Locate the cell with the specified text and output its [X, Y] center coordinate. 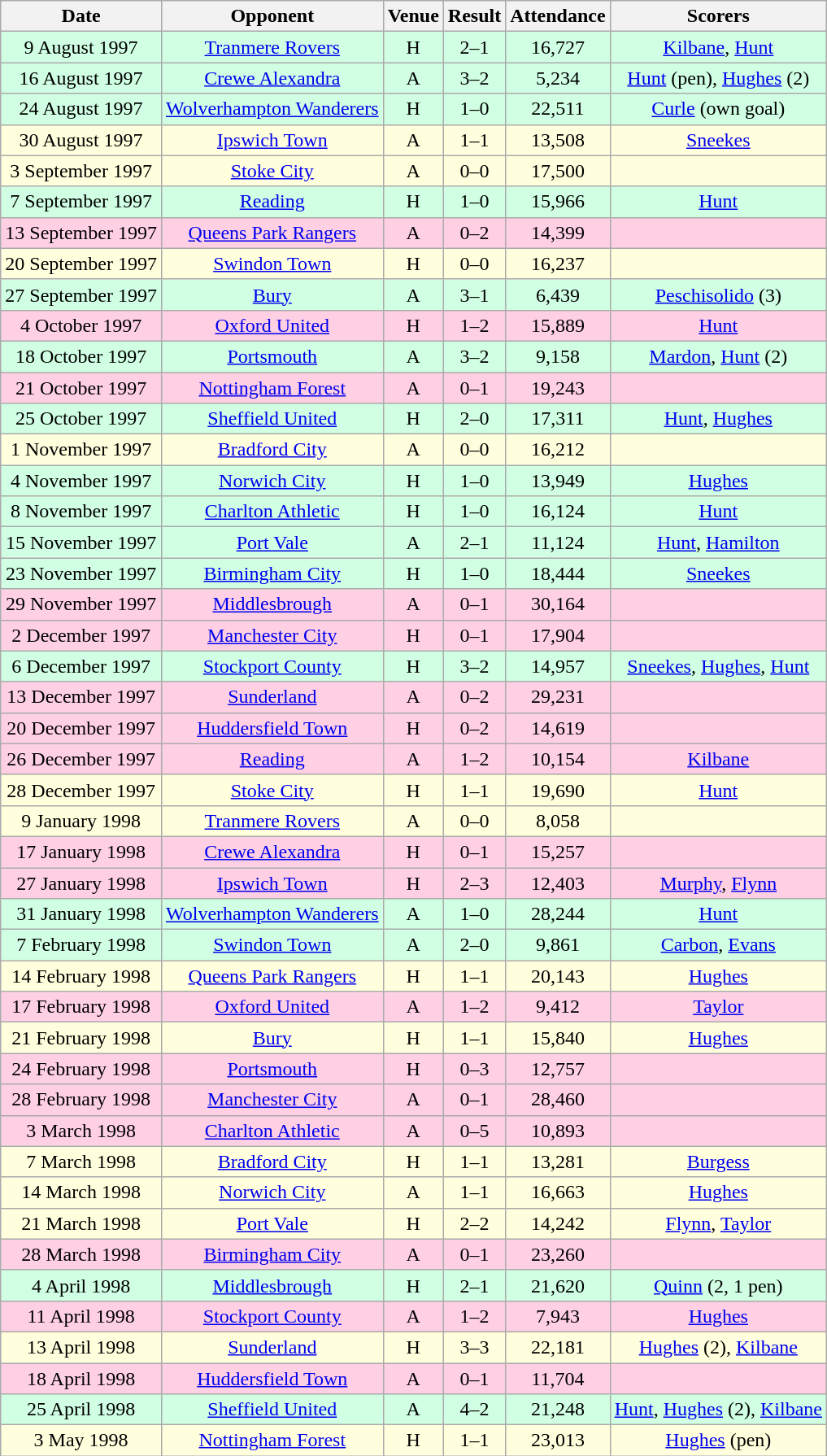
18 October 1997 [81, 356]
28 February 1998 [81, 1100]
14,242 [558, 1223]
16,727 [558, 47]
10,893 [558, 1131]
Kilbane, Hunt [718, 47]
Curle (own goal) [718, 109]
11 April 1998 [81, 1316]
0–3 [474, 1069]
23,013 [558, 1441]
27 January 1998 [81, 883]
2–3 [474, 883]
29 November 1997 [81, 604]
8,058 [558, 821]
15 November 1997 [81, 543]
18,444 [558, 573]
15,257 [558, 852]
17,311 [558, 419]
25 October 1997 [81, 419]
Result [474, 16]
16,212 [558, 450]
19,690 [558, 790]
Attendance [558, 16]
9,861 [558, 945]
13 September 1997 [81, 233]
20 December 1997 [81, 728]
15,966 [558, 202]
28 December 1997 [81, 790]
8 November 1997 [81, 512]
21 March 1998 [81, 1223]
28 March 1998 [81, 1254]
2 December 1997 [81, 635]
23,260 [558, 1254]
13,949 [558, 481]
6,439 [558, 294]
15,889 [558, 325]
23 November 1997 [81, 573]
17,904 [558, 635]
13 December 1997 [81, 697]
9,158 [558, 356]
Hunt, Hughes (2), Kilbane [718, 1410]
Venue [413, 16]
13 April 1998 [81, 1347]
24 August 1997 [81, 109]
Hunt, Hughes [718, 419]
9 January 1998 [81, 821]
Peschisolido (3) [718, 294]
4 November 1997 [81, 481]
7,943 [558, 1316]
7 September 1997 [81, 202]
6 December 1997 [81, 666]
22,181 [558, 1347]
20 September 1997 [81, 264]
14,957 [558, 666]
13,281 [558, 1162]
16,124 [558, 512]
Taylor [718, 1007]
11,704 [558, 1379]
9 August 1997 [81, 47]
Kilbane [718, 759]
10,154 [558, 759]
17 January 1998 [81, 852]
0–5 [474, 1131]
Mardon, Hunt (2) [718, 356]
Hughes (2), Kilbane [718, 1347]
4–2 [474, 1410]
5,234 [558, 78]
28,244 [558, 914]
16,663 [558, 1192]
Carbon, Evans [718, 945]
14,619 [558, 728]
21,248 [558, 1410]
Murphy, Flynn [718, 883]
12,403 [558, 883]
Quinn (2, 1 pen) [718, 1285]
13,508 [558, 140]
1 November 1997 [81, 450]
24 February 1998 [81, 1069]
Date [81, 16]
28,460 [558, 1100]
11,124 [558, 543]
17 February 1998 [81, 1007]
16,237 [558, 264]
20,143 [558, 976]
7 March 1998 [81, 1162]
Scorers [718, 16]
4 April 1998 [81, 1285]
Hunt, Hamilton [718, 543]
29,231 [558, 697]
4 October 1997 [81, 325]
30 August 1997 [81, 140]
30,164 [558, 604]
3–3 [474, 1347]
14 March 1998 [81, 1192]
14,399 [558, 233]
3–1 [474, 294]
12,757 [558, 1069]
31 January 1998 [81, 914]
9,412 [558, 1007]
Hunt (pen), Hughes (2) [718, 78]
14 February 1998 [81, 976]
Hughes (pen) [718, 1441]
17,500 [558, 171]
15,840 [558, 1038]
21 February 1998 [81, 1038]
3 March 1998 [81, 1131]
3 September 1997 [81, 171]
Flynn, Taylor [718, 1223]
25 April 1998 [81, 1410]
18 April 1998 [81, 1379]
Opponent [272, 16]
Burgess [718, 1162]
26 December 1997 [81, 759]
7 February 1998 [81, 945]
21,620 [558, 1285]
21 October 1997 [81, 388]
Sneekes, Hughes, Hunt [718, 666]
16 August 1997 [81, 78]
27 September 1997 [81, 294]
3 May 1998 [81, 1441]
2–2 [474, 1223]
22,511 [558, 109]
19,243 [558, 388]
